Scan for the cell matching the given text and deliver its (x, y) coordinate at center. 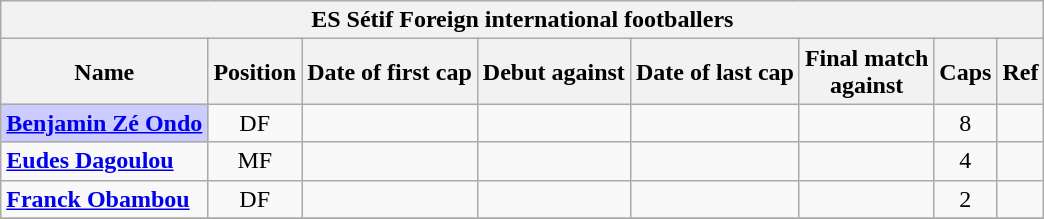
Caps (966, 72)
Date of first cap (390, 72)
Position (255, 72)
Ref (1020, 72)
Benjamin Zé Ondo (104, 123)
MF (255, 161)
Eudes Dagoulou (104, 161)
2 (966, 199)
Debut against (554, 72)
Franck Obambou (104, 199)
4 (966, 161)
Date of last cap (714, 72)
ES Sétif Foreign international footballers (522, 20)
Final matchagainst (866, 72)
Name (104, 72)
8 (966, 123)
